Pinpoint the cell where the given text exists, returning its [x, y] midpoint coordinate. 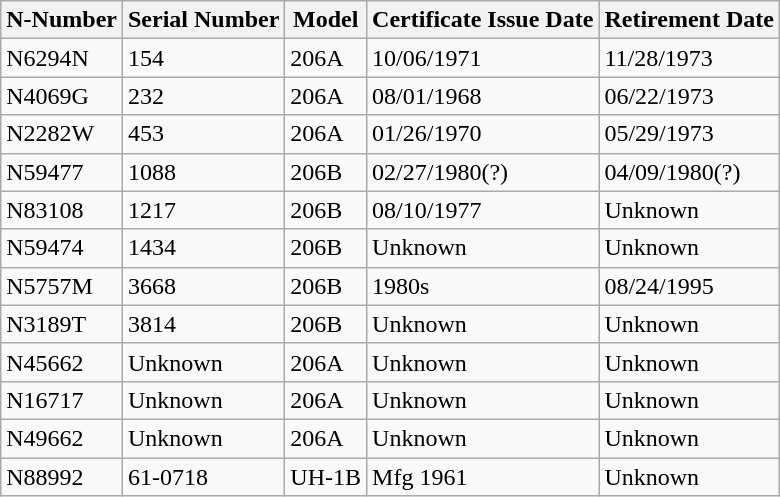
11/28/1973 [690, 58]
N16717 [62, 400]
Mfg 1961 [483, 477]
N49662 [62, 438]
Serial Number [203, 20]
1217 [203, 210]
154 [203, 58]
N88992 [62, 477]
N2282W [62, 134]
02/27/1980(?) [483, 172]
04/09/1980(?) [690, 172]
Certificate Issue Date [483, 20]
1088 [203, 172]
06/22/1973 [690, 96]
08/24/1995 [690, 286]
N45662 [62, 362]
N-Number [62, 20]
1434 [203, 248]
1980s [483, 286]
3814 [203, 324]
3668 [203, 286]
Model [326, 20]
N83108 [62, 210]
05/29/1973 [690, 134]
N59477 [62, 172]
453 [203, 134]
N4069G [62, 96]
61-0718 [203, 477]
232 [203, 96]
08/01/1968 [483, 96]
08/10/1977 [483, 210]
N59474 [62, 248]
UH-1B [326, 477]
N5757M [62, 286]
N3189T [62, 324]
Retirement Date [690, 20]
10/06/1971 [483, 58]
N6294N [62, 58]
01/26/1970 [483, 134]
